From the cell containing the given text, extract its center point as [x, y] coordinate. 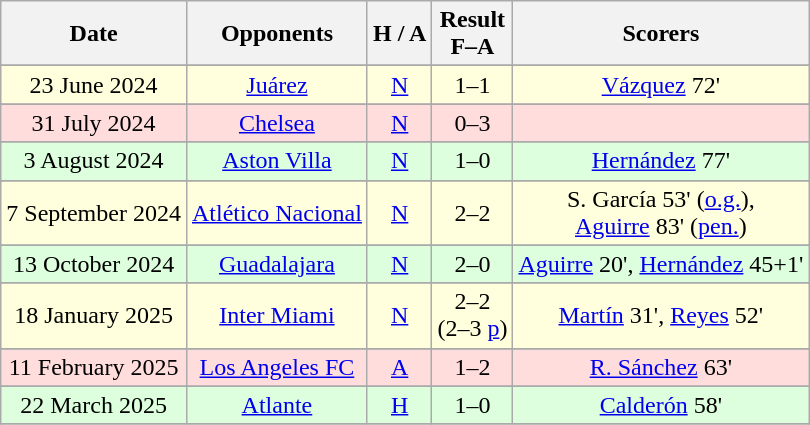
Inter Miami [276, 316]
Juárez [276, 85]
R. Sánchez 63' [661, 367]
Chelsea [276, 123]
Los Angeles FC [276, 367]
Martín 31', Reyes 52' [661, 316]
A [399, 367]
18 January 2025 [94, 316]
22 March 2025 [94, 405]
23 June 2024 [94, 85]
Atlético Nacional [276, 212]
Aston Villa [276, 161]
31 July 2024 [94, 123]
Vázquez 72' [661, 85]
11 February 2025 [94, 367]
1–1 [472, 85]
Scorers [661, 34]
Guadalajara [276, 264]
13 October 2024 [94, 264]
Opponents [276, 34]
Calderón 58' [661, 405]
1–2 [472, 367]
Hernández 77' [661, 161]
7 September 2024 [94, 212]
Aguirre 20', Hernández 45+1' [661, 264]
3 August 2024 [94, 161]
0–3 [472, 123]
H / A [399, 34]
S. García 53' (o.g.),Aguirre 83' (pen.) [661, 212]
ResultF–A [472, 34]
Date [94, 34]
2–2(2–3 p) [472, 316]
2–0 [472, 264]
H [399, 405]
2–2 [472, 212]
Atlante [276, 405]
